Locate the cell with the specified text and output its [x, y] center coordinate. 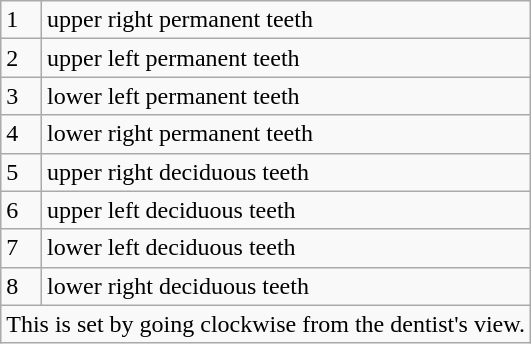
2 [22, 58]
This is set by going clockwise from the dentist's view. [266, 324]
lower right permanent teeth [286, 134]
3 [22, 96]
upper right deciduous teeth [286, 172]
1 [22, 20]
lower left deciduous teeth [286, 248]
6 [22, 210]
5 [22, 172]
upper left deciduous teeth [286, 210]
upper right permanent teeth [286, 20]
8 [22, 286]
4 [22, 134]
lower right deciduous teeth [286, 286]
lower left permanent teeth [286, 96]
upper left permanent teeth [286, 58]
7 [22, 248]
